Provide the [x, y] coordinate of the cell's center where the given text is located.  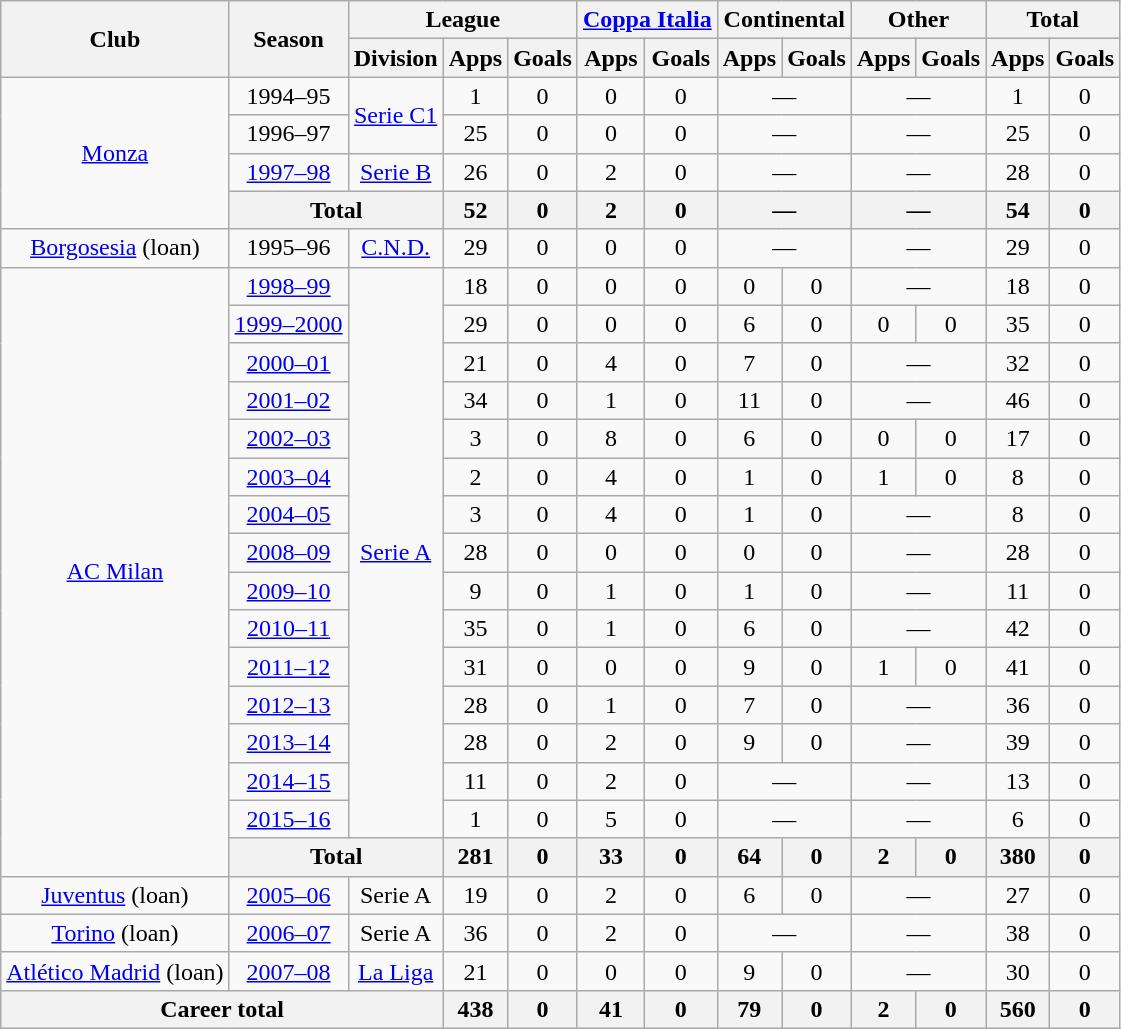
26 [475, 172]
1996–97 [288, 134]
2003–04 [288, 477]
5 [610, 819]
13 [1018, 781]
2013–14 [288, 743]
2000–01 [288, 362]
2009–10 [288, 591]
2015–16 [288, 819]
34 [475, 400]
Coppa Italia [647, 20]
Juventus (loan) [115, 895]
C.N.D. [396, 248]
2005–06 [288, 895]
1997–98 [288, 172]
Club [115, 39]
1998–99 [288, 286]
2011–12 [288, 667]
Serie B [396, 172]
2008–09 [288, 553]
Monza [115, 153]
32 [1018, 362]
79 [749, 1009]
1994–95 [288, 96]
39 [1018, 743]
Torino (loan) [115, 933]
Continental [784, 20]
64 [749, 857]
38 [1018, 933]
2002–03 [288, 438]
42 [1018, 629]
Other [918, 20]
Career total [222, 1009]
1999–2000 [288, 324]
Borgosesia (loan) [115, 248]
31 [475, 667]
AC Milan [115, 572]
54 [1018, 210]
La Liga [396, 971]
19 [475, 895]
281 [475, 857]
2010–11 [288, 629]
17 [1018, 438]
Serie C1 [396, 115]
30 [1018, 971]
Season [288, 39]
2007–08 [288, 971]
438 [475, 1009]
380 [1018, 857]
Division [396, 58]
27 [1018, 895]
Atlético Madrid (loan) [115, 971]
2012–13 [288, 705]
33 [610, 857]
46 [1018, 400]
2006–07 [288, 933]
1995–96 [288, 248]
2004–05 [288, 515]
2014–15 [288, 781]
560 [1018, 1009]
2001–02 [288, 400]
League [462, 20]
52 [475, 210]
